Return the [x, y] coordinate for the center point of the cell that contains the specified text.  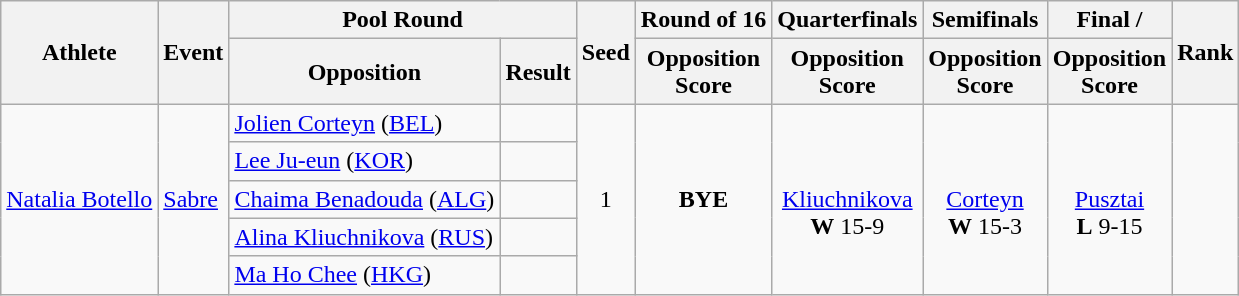
Pool Round [402, 20]
Ma Ho Chee (HKG) [364, 275]
Opposition [364, 72]
Alina Kliuchnikova (RUS) [364, 237]
Sabre [194, 199]
1 [606, 199]
Quarterfinals [848, 20]
KliuchnikovaW 15-9 [848, 199]
Result [538, 72]
Jolien Corteyn (BEL) [364, 123]
Athlete [80, 52]
Natalia Botello [80, 199]
Lee Ju-eun (KOR) [364, 161]
PusztaiL 9-15 [1109, 199]
CorteynW 15-3 [985, 199]
Round of 16 [703, 20]
Chaima Benadouda (ALG) [364, 199]
BYE [703, 199]
Final / [1109, 20]
Semifinals [985, 20]
Event [194, 52]
Rank [1206, 52]
Seed [606, 52]
